Scan for the cell matching the given text and deliver its [x, y] coordinate at center. 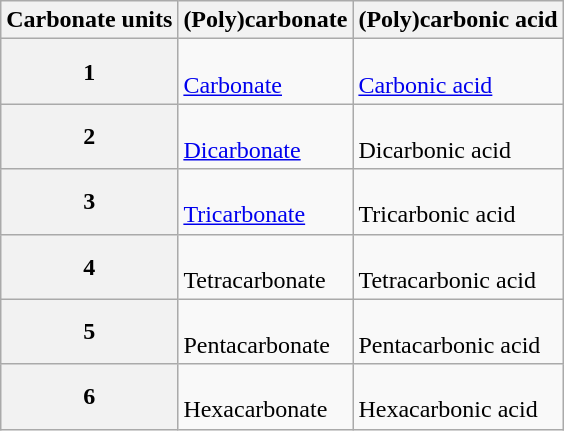
Dicarbonate [266, 136]
Carbonate [266, 72]
5 [90, 332]
Pentacarbonic acid [458, 332]
6 [90, 396]
Dicarbonic acid [458, 136]
Carbonate units [90, 20]
3 [90, 202]
(Poly)carbonate [266, 20]
Carbonic acid [458, 72]
Hexacarbonate [266, 396]
Tetracarbonic acid [458, 266]
Tricarbonic acid [458, 202]
(Poly)carbonic acid [458, 20]
1 [90, 72]
4 [90, 266]
2 [90, 136]
Tricarbonate [266, 202]
Tetracarbonate [266, 266]
Hexacarbonic acid [458, 396]
Pentacarbonate [266, 332]
